From the cell containing the given text, extract its center point as (x, y) coordinate. 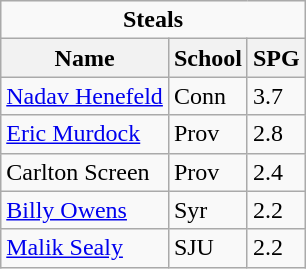
Malik Sealy (85, 248)
SJU (208, 248)
Syr (208, 210)
2.8 (276, 134)
Carlton Screen (85, 172)
2.4 (276, 172)
School (208, 58)
Nadav Henefeld (85, 96)
3.7 (276, 96)
Conn (208, 96)
Name (85, 58)
Billy Owens (85, 210)
SPG (276, 58)
Steals (153, 20)
Eric Murdock (85, 134)
